Scan for the cell matching the given text and deliver its [X, Y] coordinate at center. 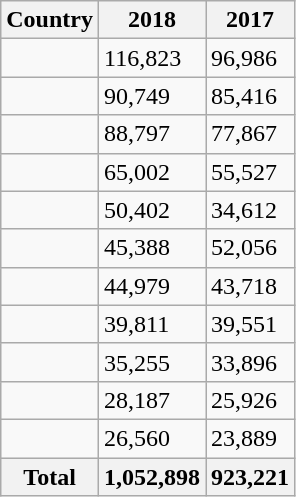
116,823 [152, 58]
Total [50, 477]
2018 [152, 20]
44,979 [152, 286]
33,896 [250, 362]
50,402 [152, 210]
34,612 [250, 210]
923,221 [250, 477]
26,560 [152, 438]
2017 [250, 20]
1,052,898 [152, 477]
28,187 [152, 400]
55,527 [250, 172]
23,889 [250, 438]
88,797 [152, 134]
35,255 [152, 362]
25,926 [250, 400]
39,551 [250, 324]
65,002 [152, 172]
52,056 [250, 248]
39,811 [152, 324]
45,388 [152, 248]
Country [50, 20]
85,416 [250, 96]
43,718 [250, 286]
90,749 [152, 96]
96,986 [250, 58]
77,867 [250, 134]
